Determine the [X, Y] coordinate at the center of the cell enclosing the given text.  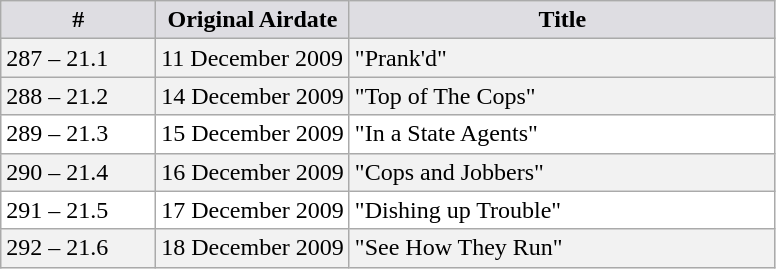
16 December 2009 [253, 172]
Title [562, 20]
14 December 2009 [253, 96]
"Cops and Jobbers" [562, 172]
# [78, 20]
18 December 2009 [253, 248]
"Top of The Cops" [562, 96]
11 December 2009 [253, 58]
292 – 21.6 [78, 248]
"Prank'd" [562, 58]
288 – 21.2 [78, 96]
15 December 2009 [253, 134]
"Dishing up Trouble" [562, 210]
290 – 21.4 [78, 172]
"See How They Run" [562, 248]
287 – 21.1 [78, 58]
Original Airdate [253, 20]
289 – 21.3 [78, 134]
"In a State Agents" [562, 134]
291 – 21.5 [78, 210]
17 December 2009 [253, 210]
